Capture the cell that displays the provided text and extract its (X, Y) central coordinate. 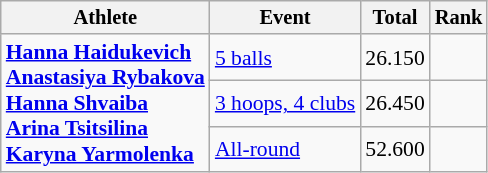
Event (285, 18)
26.450 (394, 104)
Rank (459, 18)
Athlete (106, 18)
3 hoops, 4 clubs (285, 104)
52.600 (394, 150)
26.150 (394, 58)
5 balls (285, 58)
Total (394, 18)
All-round (285, 150)
Hanna HaidukevichAnastasiya RybakovaHanna ShvaibaArina TsitsilinaKaryna Yarmolenka (106, 104)
